Capture the cell that displays the provided text and extract its (X, Y) central coordinate. 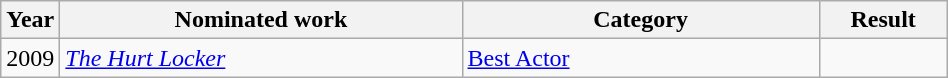
Nominated work (261, 20)
Best Actor (640, 58)
Year (30, 20)
The Hurt Locker (261, 58)
2009 (30, 58)
Category (640, 20)
Result (883, 20)
